Provide the [x, y] coordinate of the cell's center where the given text is located.  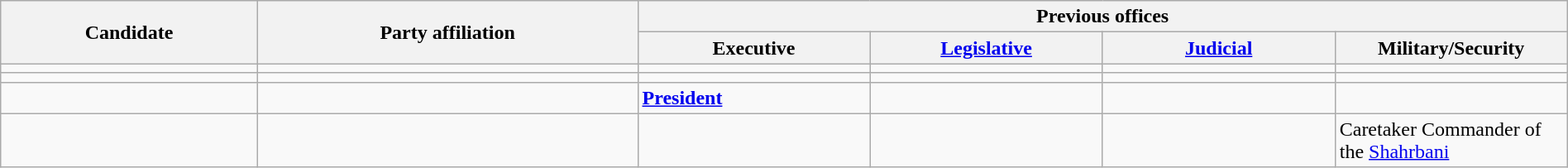
President [754, 98]
Judicial [1219, 48]
Party affiliation [447, 32]
Caretaker Commander of the Shahrbani [1451, 141]
Candidate [129, 32]
Legislative [986, 48]
Executive [754, 48]
Military/Security [1451, 48]
Previous offices [1102, 17]
